Search for the cell housing the specified text and yield its (x, y) center coordinate. 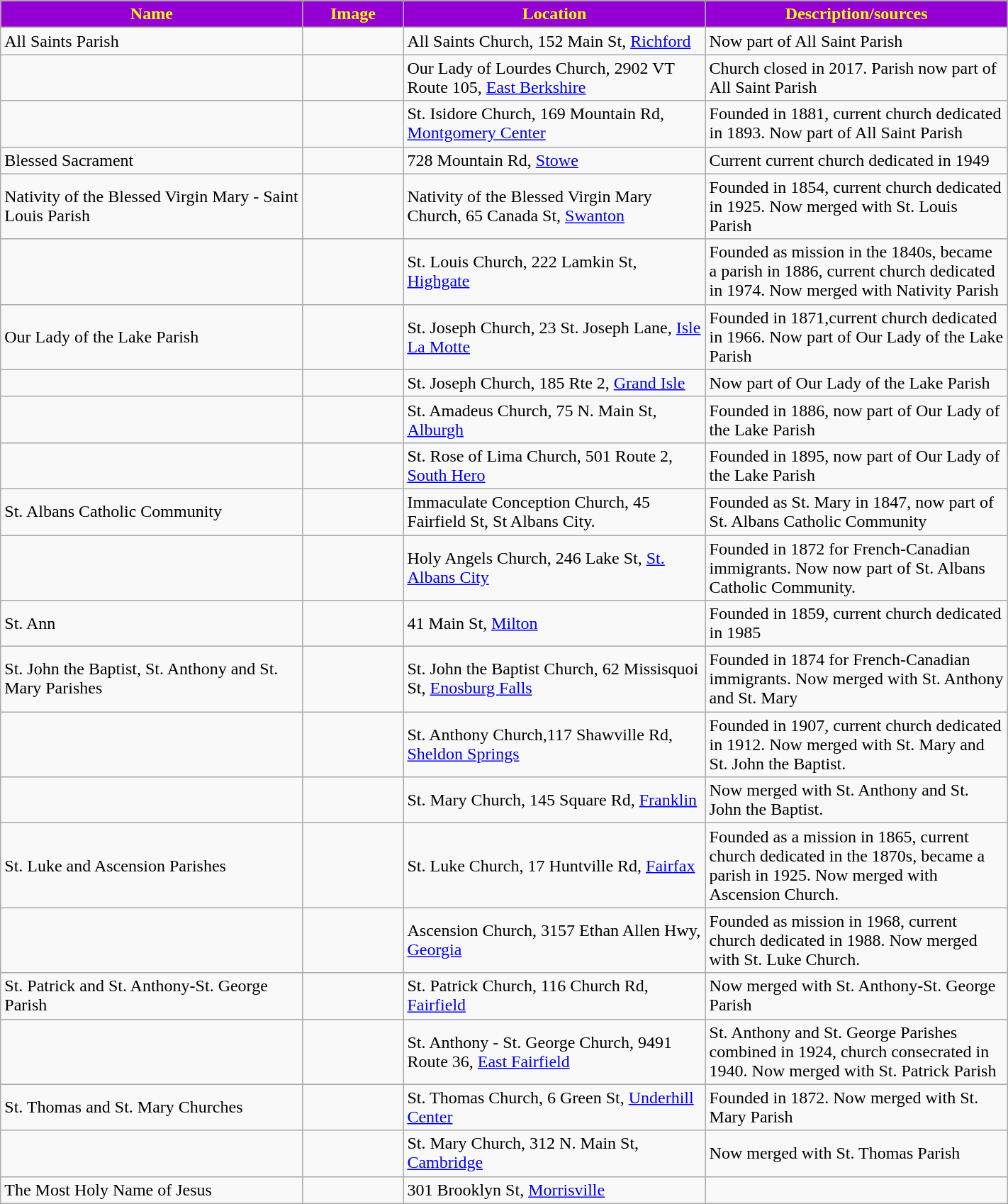
Our Lady of Lourdes Church, 2902 VT Route 105, East Berkshire (554, 78)
Now part of Our Lady of the Lake Parish (856, 383)
St. Luke Church, 17 Huntville Rd, Fairfax (554, 865)
St. Thomas and St. Mary Churches (152, 1108)
Nativity of the Blessed Virgin Mary Church, 65 Canada St, Swanton (554, 206)
St. Patrick and St. Anthony-St. George Parish (152, 996)
Ascension Church, 3157 Ethan Allen Hwy, Georgia (554, 940)
Founded as a mission in 1865, current church dedicated in the 1870s, became a parish in 1925. Now merged with Ascension Church. (856, 865)
Current current church dedicated in 1949 (856, 160)
All Saints Parish (152, 41)
St. Thomas Church, 6 Green St, Underhill Center (554, 1108)
Founded in 1871,current church dedicated in 1966. Now part of Our Lady of the Lake Parish (856, 337)
Description/sources (856, 14)
St. Anthony - St. George Church, 9491 Route 36, East Fairfield (554, 1052)
Founded in 1854, current church dedicated in 1925. Now merged with St. Louis Parish (856, 206)
Image (353, 14)
728 Mountain Rd, Stowe (554, 160)
Now merged with St. Thomas Parish (856, 1153)
St. Mary Church, 312 N. Main St, Cambridge (554, 1153)
St. Isidore Church, 169 Mountain Rd, Montgomery Center (554, 123)
Nativity of the Blessed Virgin Mary - Saint Louis Parish (152, 206)
Founded as mission in the 1840s, became a parish in 1886, current church dedicated in 1974. Now merged with Nativity Parish (856, 272)
Founded in 1859, current church dedicated in 1985 (856, 624)
Founded in 1881, current church dedicated in 1893. Now part of All Saint Parish (856, 123)
301 Brooklyn St, Morrisville (554, 1190)
St. Louis Church, 222 Lamkin St, Highgate (554, 272)
Immaculate Conception Church, 45 Fairfield St, St Albans City. (554, 512)
Now merged with St. Anthony and St. John the Baptist. (856, 800)
Founded in 1907, current church dedicated in 1912. Now merged with St. Mary and St. John the Baptist. (856, 745)
Founded as St. Mary in 1847, now part of St. Albans Catholic Community (856, 512)
Our Lady of the Lake Parish (152, 337)
Founded in 1874 for French-Canadian immigrants. Now merged with St. Anthony and St. Mary (856, 679)
Founded in 1886, now part of Our Lady of the Lake Parish (856, 420)
41 Main St, Milton (554, 624)
Holy Angels Church, 246 Lake St, St. Albans City (554, 567)
Church closed in 2017. Parish now part of All Saint Parish (856, 78)
St. Joseph Church, 23 St. Joseph Lane, Isle La Motte (554, 337)
Name (152, 14)
Now merged with St. Anthony-St. George Parish (856, 996)
Now part of All Saint Parish (856, 41)
All Saints Church, 152 Main St, Richford (554, 41)
St. John the Baptist Church, 62 Missisquoi St, Enosburg Falls (554, 679)
St. Amadeus Church, 75 N. Main St, Alburgh (554, 420)
Founded as mission in 1968, current church dedicated in 1988. Now merged with St. Luke Church. (856, 940)
St. John the Baptist, St. Anthony and St. Mary Parishes (152, 679)
Founded in 1872. Now merged with St. Mary Parish (856, 1108)
Location (554, 14)
St. Anthony and St. George Parishes combined in 1924, church consecrated in 1940. Now merged with St. Patrick Parish (856, 1052)
St. Ann (152, 624)
The Most Holy Name of Jesus (152, 1190)
Blessed Sacrament (152, 160)
Founded in 1872 for French-Canadian immigrants. Now now part of St. Albans Catholic Community. (856, 567)
St. Anthony Church,117 Shawville Rd, Sheldon Springs (554, 745)
St. Luke and Ascension Parishes (152, 865)
St. Rose of Lima Church, 501 Route 2, South Hero (554, 465)
St. Joseph Church, 185 Rte 2, Grand Isle (554, 383)
St. Patrick Church, 116 Church Rd, Fairfield (554, 996)
St. Albans Catholic Community (152, 512)
Founded in 1895, now part of Our Lady of the Lake Parish (856, 465)
St. Mary Church, 145 Square Rd, Franklin (554, 800)
